Provide the (x, y) coordinate of the cell's center where the given text is located.  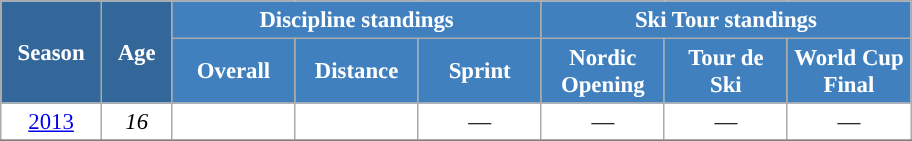
Season (52, 52)
Discipline standings (356, 20)
16 (136, 122)
Age (136, 52)
2013 (52, 122)
NordicOpening (602, 72)
Tour deSki (726, 72)
Overall (234, 72)
Distance (356, 72)
Sprint (480, 72)
World CupFinal (848, 72)
Ski Tour standings (726, 20)
